Search for the cell housing the specified text and yield its [X, Y] center coordinate. 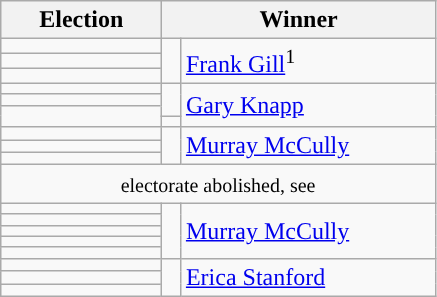
Frank Gill1 [308, 62]
Election [82, 20]
electorate abolished, see [218, 184]
Gary Knapp [308, 105]
Winner [299, 20]
Erica Stanford [308, 277]
